Identify which cell holds the provided text, then report its [x, y] central coordinate. 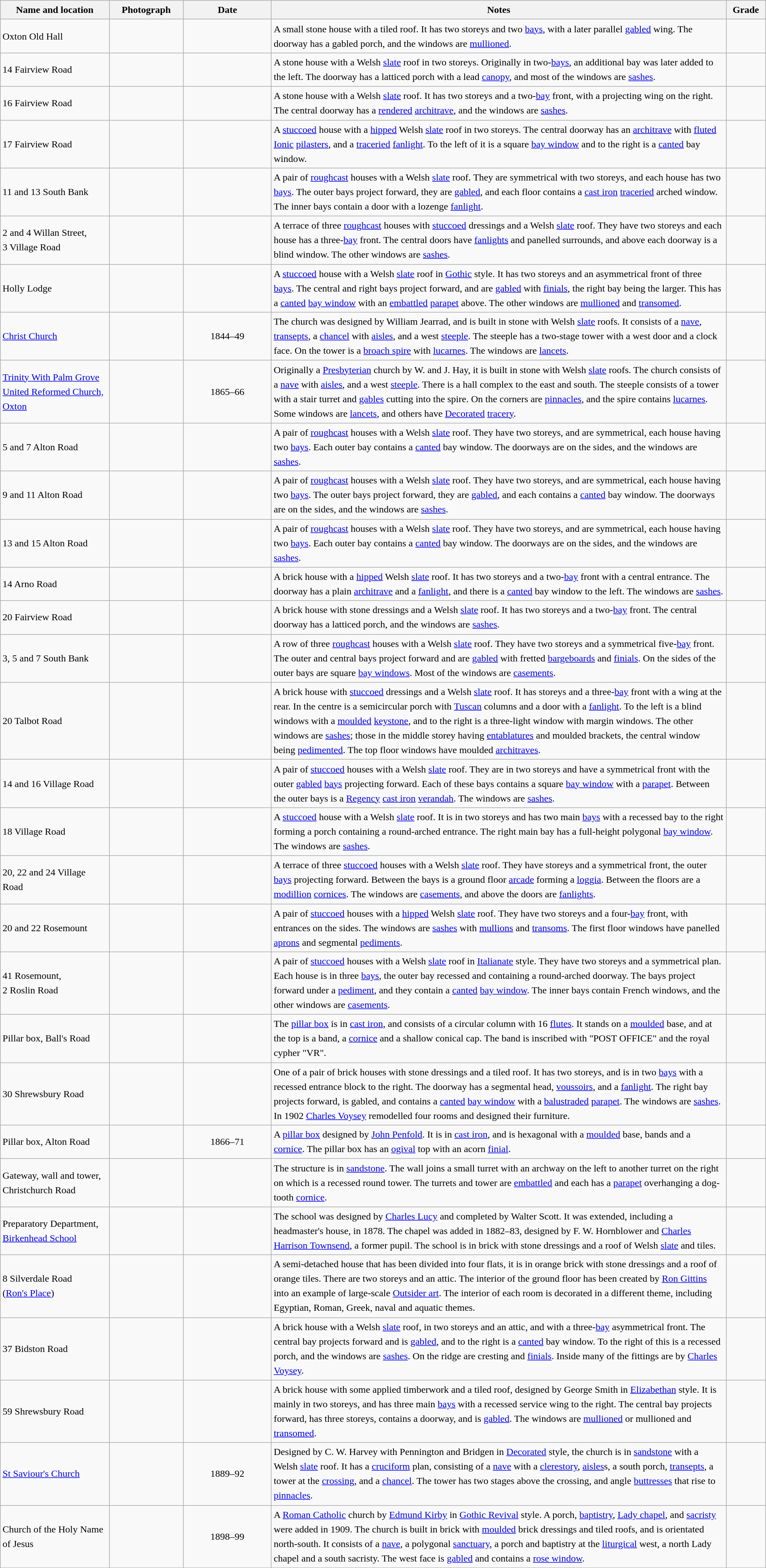
Date [227, 10]
Pillar box, Ball's Road [55, 1039]
Name and location [55, 10]
14 and 16 Village Road [55, 783]
20 Fairview Road [55, 618]
9 and 11 Alton Road [55, 495]
1866–71 [227, 1142]
Holly Lodge [55, 288]
37 Bidston Road [55, 1349]
17 Fairview Road [55, 144]
18 Village Road [55, 832]
3, 5 and 7 South Bank [55, 658]
Gateway, wall and tower,Christchurch Road [55, 1182]
Grade [746, 10]
Pillar box, Alton Road [55, 1142]
Trinity With Palm Grove United Reformed Church, Oxton [55, 392]
Photograph [146, 10]
8 Silverdale Road(Ron's Place) [55, 1286]
20 Talbot Road [55, 721]
1844–49 [227, 336]
41 Rosemount,2 Roslin Road [55, 983]
20 and 22 Rosemount [55, 928]
59 Shrewsbury Road [55, 1412]
Church of the Holy Name of Jesus [55, 1537]
2 and 4 Willan Street,3 Village Road [55, 240]
14 Fairview Road [55, 69]
1865–66 [227, 392]
30 Shrewsbury Road [55, 1094]
1898–99 [227, 1537]
Preparatory Department,Birkenhead School [55, 1231]
St Saviour's Church [55, 1474]
5 and 7 Alton Road [55, 447]
Oxton Old Hall [55, 36]
11 and 13 South Bank [55, 192]
1889–92 [227, 1474]
13 and 15 Alton Road [55, 544]
16 Fairview Road [55, 103]
14 Arno Road [55, 584]
20, 22 and 24 Village Road [55, 880]
Notes [499, 10]
Christ Church [55, 336]
